Scan for the cell matching the given text and deliver its [x, y] coordinate at center. 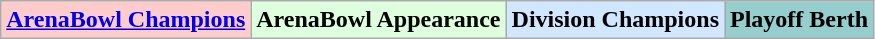
ArenaBowl Champions [126, 20]
Division Champions [615, 20]
ArenaBowl Appearance [378, 20]
Playoff Berth [798, 20]
